Pinpoint the cell where the given text exists, returning its (x, y) midpoint coordinate. 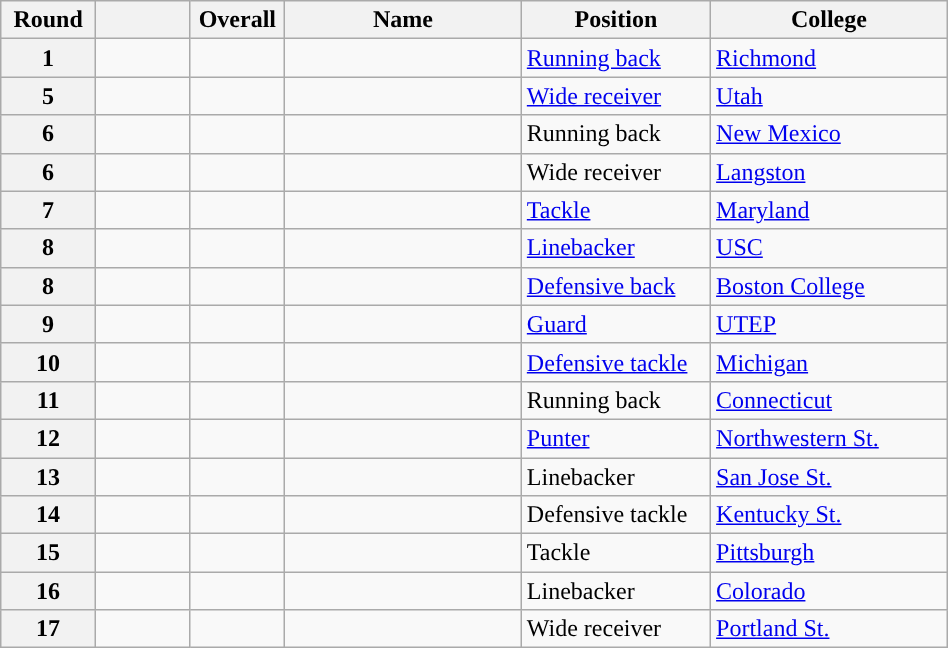
Boston College (830, 286)
Name (404, 20)
Kentucky St. (830, 515)
San Jose St. (830, 477)
16 (48, 591)
Connecticut (830, 400)
Pittsburgh (830, 553)
Colorado (830, 591)
9 (48, 324)
College (830, 20)
Defensive back (616, 286)
10 (48, 362)
Utah (830, 96)
12 (48, 438)
USC (830, 248)
Richmond (830, 58)
Northwestern St. (830, 438)
5 (48, 96)
Portland St. (830, 629)
17 (48, 629)
Position (616, 20)
New Mexico (830, 134)
Maryland (830, 210)
11 (48, 400)
Langston (830, 172)
Guard (616, 324)
Punter (616, 438)
UTEP (830, 324)
1 (48, 58)
15 (48, 553)
13 (48, 477)
Round (48, 20)
14 (48, 515)
7 (48, 210)
Overall (238, 20)
Michigan (830, 362)
